Search for the cell housing the specified text and yield its [x, y] center coordinate. 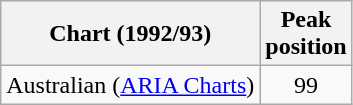
99 [306, 85]
Chart (1992/93) [130, 34]
Australian (ARIA Charts) [130, 85]
Peakposition [306, 34]
